Return (x, y) of the center of cell containing provided text 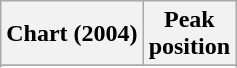
Chart (2004) (72, 34)
Peak position (189, 34)
